Capture the cell that displays the provided text and extract its [X, Y] central coordinate. 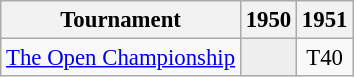
T40 [325, 58]
Tournament [121, 20]
The Open Championship [121, 58]
1951 [325, 20]
1950 [268, 20]
